Output the (X, Y) coordinate of the center of the cell containing the given text.  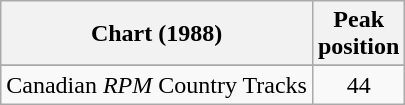
44 (358, 85)
Chart (1988) (157, 34)
Peakposition (358, 34)
Canadian RPM Country Tracks (157, 85)
